Find where the given text appears and provide that cell's center as [X, Y] coordinate. 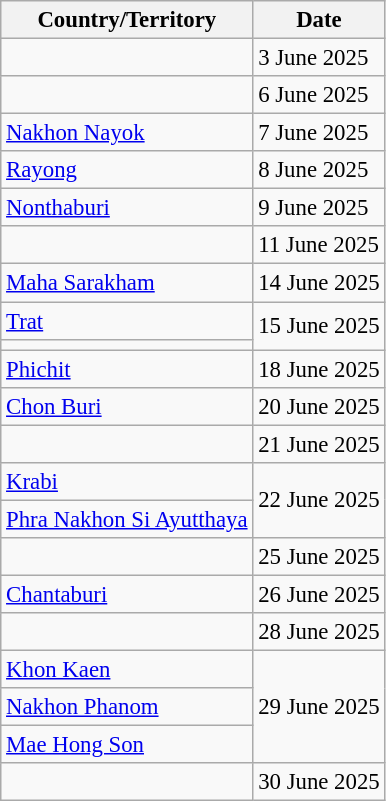
29 June 2025 [319, 708]
22 June 2025 [319, 500]
9 June 2025 [319, 208]
28 June 2025 [319, 632]
Chon Buri [127, 406]
Phra Nakhon Si Ayutthaya [127, 519]
Phichit [127, 369]
Maha Sarakham [127, 283]
15 June 2025 [319, 326]
8 June 2025 [319, 170]
14 June 2025 [319, 283]
6 June 2025 [319, 95]
11 June 2025 [319, 245]
21 June 2025 [319, 444]
Nonthaburi [127, 208]
7 June 2025 [319, 133]
26 June 2025 [319, 594]
Trat [127, 321]
25 June 2025 [319, 557]
Nakhon Phanom [127, 707]
Chantaburi [127, 594]
3 June 2025 [319, 58]
Country/Territory [127, 20]
Date [319, 20]
18 June 2025 [319, 369]
Rayong [127, 170]
Mae Hong Son [127, 745]
20 June 2025 [319, 406]
Khon Kaen [127, 670]
30 June 2025 [319, 782]
Krabi [127, 482]
Nakhon Nayok [127, 133]
